Return [x, y] of the center of cell containing provided text 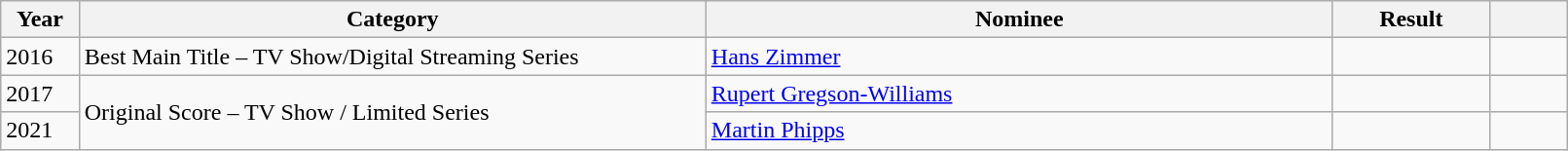
Year [40, 19]
Result [1411, 19]
Hans Zimmer [1019, 57]
Original Score – TV Show / Limited Series [392, 112]
Martin Phipps [1019, 131]
2016 [40, 57]
Category [392, 19]
Nominee [1019, 19]
2017 [40, 94]
Rupert Gregson-Williams [1019, 94]
2021 [40, 131]
Best Main Title – TV Show/Digital Streaming Series [392, 57]
